Scan for the cell matching the given text and deliver its [x, y] coordinate at center. 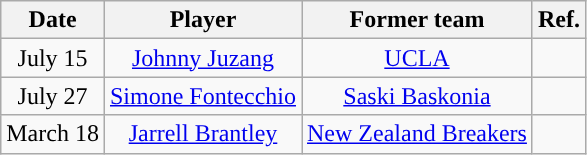
Player [202, 20]
Former team [418, 20]
Date [53, 20]
July 15 [53, 58]
Jarrell Brantley [202, 134]
March 18 [53, 134]
New Zealand Breakers [418, 134]
July 27 [53, 96]
Saski Baskonia [418, 96]
Simone Fontecchio [202, 96]
Ref. [558, 20]
Johnny Juzang [202, 58]
UCLA [418, 58]
